From the cell containing the given text, extract its center point as (X, Y) coordinate. 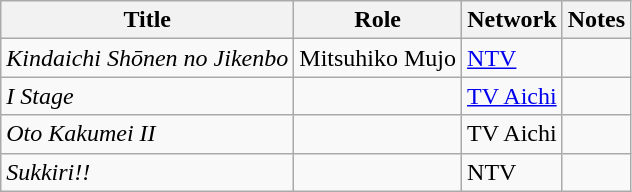
Title (148, 20)
I Stage (148, 96)
Network (512, 20)
Role (378, 20)
Kindaichi Shōnen no Jikenbo (148, 58)
Oto Kakumei II (148, 134)
Sukkiri!! (148, 172)
Mitsuhiko Mujo (378, 58)
Notes (596, 20)
